Return (x, y) of the center of cell containing provided text 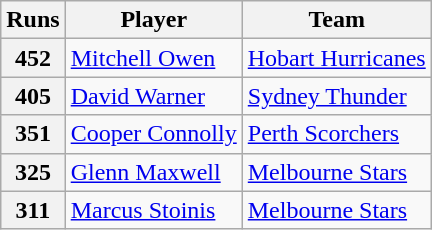
Runs (33, 20)
David Warner (154, 96)
452 (33, 58)
Player (154, 20)
Marcus Stoinis (154, 210)
Sydney Thunder (336, 96)
Perth Scorchers (336, 134)
Cooper Connolly (154, 134)
405 (33, 96)
325 (33, 172)
311 (33, 210)
351 (33, 134)
Team (336, 20)
Hobart Hurricanes (336, 58)
Mitchell Owen (154, 58)
Glenn Maxwell (154, 172)
